Identify which cell holds the provided text, then report its (X, Y) central coordinate. 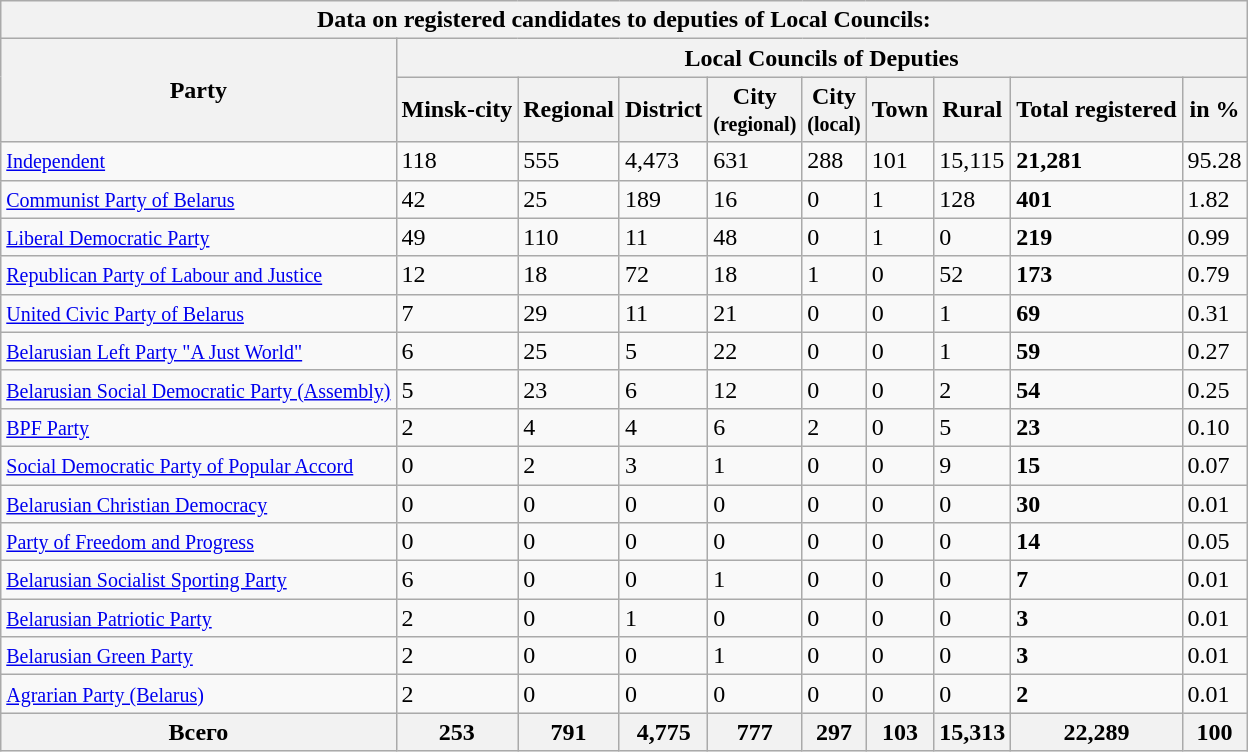
Minsk-city (457, 110)
Belarusian Green Party (198, 656)
30 (1096, 503)
BPF Party (198, 427)
0.25 (1214, 389)
100 (1214, 732)
Всего (198, 732)
14 (1096, 542)
Belarusian Christian Democracy (198, 503)
29 (569, 313)
1.82 (1214, 199)
777 (755, 732)
22 (755, 351)
52 (972, 275)
Town (900, 110)
Party of Freedom and Progress (198, 542)
253 (457, 732)
City(local) (834, 110)
16 (755, 199)
791 (569, 732)
Belarusian Patriotic Party (198, 618)
Total registered (1096, 110)
City(regional) (755, 110)
59 (1096, 351)
15 (1096, 465)
49 (457, 237)
0.05 (1214, 542)
95.28 (1214, 161)
173 (1096, 275)
0.10 (1214, 427)
Rural (972, 110)
555 (569, 161)
Belarusian Socialist Sporting Party (198, 580)
Belarusian Social Democratic Party (Assembly) (198, 389)
401 (1096, 199)
0.31 (1214, 313)
0.07 (1214, 465)
72 (663, 275)
219 (1096, 237)
Belarusian Left Party "A Just World" (198, 351)
54 (1096, 389)
0.79 (1214, 275)
42 (457, 199)
4,473 (663, 161)
4,775 (663, 732)
128 (972, 199)
15,313 (972, 732)
9 (972, 465)
0.27 (1214, 351)
15,115 (972, 161)
District (663, 110)
0.99 (1214, 237)
101 (900, 161)
69 (1096, 313)
103 (900, 732)
Independent (198, 161)
Liberal Democratic Party (198, 237)
Regional (569, 110)
Agrarian Party (Belarus) (198, 694)
Republican Party of Labour and Justice (198, 275)
118 (457, 161)
297 (834, 732)
21,281 (1096, 161)
Social Democratic Party of Popular Accord (198, 465)
in % (1214, 110)
United Civic Party of Belarus (198, 313)
189 (663, 199)
Data on registered candidates to deputies of Local Councils: (624, 20)
288 (834, 161)
Party (198, 90)
21 (755, 313)
Local Councils of Deputies (822, 58)
Communist Party of Belarus (198, 199)
48 (755, 237)
110 (569, 237)
22,289 (1096, 732)
631 (755, 161)
